From the cell containing the given text, extract its center point as [x, y] coordinate. 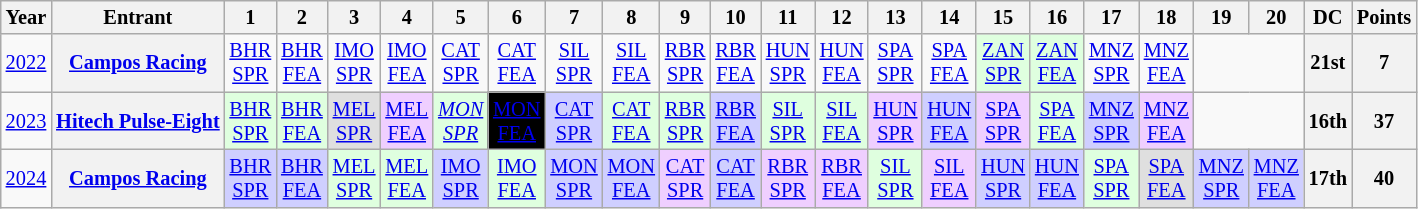
3 [354, 17]
16th [1328, 121]
8 [632, 17]
18 [1166, 17]
16 [1057, 17]
DC [1328, 17]
5 [460, 17]
11 [788, 17]
17th [1328, 178]
17 [1112, 17]
19 [1222, 17]
13 [895, 17]
ZANSPR [1003, 63]
2 [302, 17]
40 [1384, 178]
1 [251, 17]
9 [685, 17]
14 [949, 17]
2024 [26, 178]
21st [1328, 63]
Hitech Pulse-Eight [138, 121]
2023 [26, 121]
ZANFEA [1057, 63]
15 [1003, 17]
12 [842, 17]
Year [26, 17]
10 [735, 17]
Entrant [138, 17]
37 [1384, 121]
Points [1384, 17]
6 [516, 17]
20 [1276, 17]
4 [406, 17]
2022 [26, 63]
